Determine the (X, Y) coordinate at the center of the cell enclosing the given text.  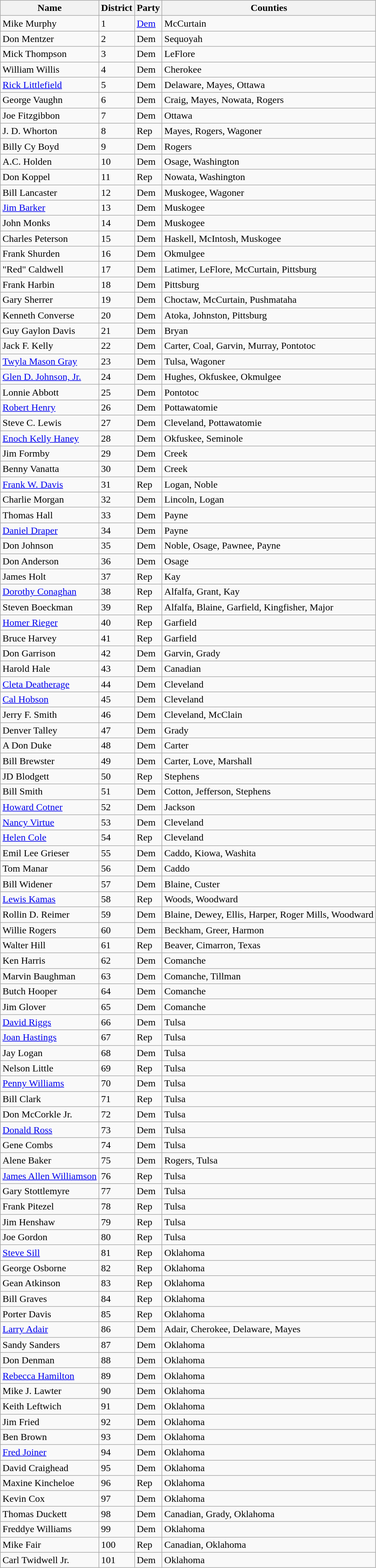
Jim Glover (50, 1007)
A.C. Holden (50, 161)
7 (117, 115)
George Osborne (50, 1268)
Carl Twidwell Jr. (50, 1560)
Gean Atkinson (50, 1283)
42 (117, 653)
58 (117, 899)
59 (117, 914)
Daniel Draper (50, 530)
Jackson (269, 807)
Billy Cy Boyd (50, 146)
44 (117, 684)
Osage, Washington (269, 161)
Don McCorkle Jr. (50, 1114)
Beckham, Greer, Harmon (269, 930)
Bill Clark (50, 1099)
Mayes, Rogers, Wagoner (269, 131)
17 (117, 269)
3 (117, 54)
Steve Sill (50, 1253)
73 (117, 1130)
J. D. Whorton (50, 131)
37 (117, 576)
Jim Barker (50, 208)
Guy Gaylon Davis (50, 331)
25 (117, 392)
Canadian (269, 669)
70 (117, 1084)
21 (117, 331)
98 (117, 1514)
36 (117, 561)
Stephens (269, 776)
54 (117, 838)
77 (117, 1191)
Bill Graves (50, 1299)
79 (117, 1222)
Cleveland, Pottawatomie (269, 423)
Donald Ross (50, 1130)
5 (117, 85)
Cotton, Jefferson, Stephens (269, 792)
Okmulgee (269, 254)
63 (117, 976)
George Vaughn (50, 100)
Jim Henshaw (50, 1222)
Ottawa (269, 115)
Frank W. Davis (50, 484)
Denver Talley (50, 730)
75 (117, 1160)
64 (117, 992)
71 (117, 1099)
52 (117, 807)
Tom Manar (50, 868)
95 (117, 1468)
Hughes, Okfuskee, Okmulgee (269, 377)
10 (117, 161)
Cal Hobson (50, 700)
22 (117, 346)
35 (117, 546)
Beaver, Cimarron, Texas (269, 945)
Blaine, Dewey, Ellis, Harper, Roger Mills, Woodward (269, 914)
Pontotoc (269, 392)
28 (117, 438)
Logan, Noble (269, 484)
Choctaw, McCurtain, Pushmataha (269, 300)
Kay (269, 576)
Joan Hastings (50, 1038)
Lewis Kamas (50, 899)
Comanche, Tillman (269, 976)
Woods, Woodward (269, 899)
Homer Rieger (50, 623)
Don Denman (50, 1360)
89 (117, 1375)
8 (117, 131)
Frank Shurden (50, 254)
93 (117, 1437)
Rollin D. Reimer (50, 914)
74 (117, 1145)
Bryan (269, 331)
56 (117, 868)
Caddo, Kiowa, Washita (269, 853)
23 (117, 361)
Larry Adair (50, 1329)
48 (117, 746)
Lonnie Abbott (50, 392)
80 (117, 1237)
James Holt (50, 576)
Cherokee (269, 69)
38 (117, 592)
94 (117, 1453)
Thomas Duckett (50, 1514)
45 (117, 700)
Bill Smith (50, 792)
Gary Stottlemyre (50, 1191)
Okfuskee, Seminole (269, 438)
26 (117, 407)
34 (117, 530)
John Monks (50, 223)
Joe Gordon (50, 1237)
Ken Harris (50, 961)
Twyla Mason Gray (50, 361)
Rick Littlefield (50, 85)
Gary Sherrer (50, 300)
Mike Murphy (50, 23)
Tulsa, Wagoner (269, 361)
Jerry F. Smith (50, 715)
Pittsburg (269, 285)
Bruce Harvey (50, 638)
12 (117, 193)
13 (117, 208)
84 (117, 1299)
Rebecca Hamilton (50, 1375)
Jim Fried (50, 1421)
68 (117, 1053)
Bill Lancaster (50, 193)
Don Mentzer (50, 39)
19 (117, 300)
69 (117, 1068)
61 (117, 945)
Latimer, LeFlore, McCurtain, Pittsburg (269, 269)
101 (117, 1560)
53 (117, 822)
31 (117, 484)
Porter Davis (50, 1314)
McCurtain (269, 23)
Caddo (269, 868)
Mick Thompson (50, 54)
Mike J. Lawter (50, 1391)
Rogers (269, 146)
Willie Rogers (50, 930)
16 (117, 254)
Helen Cole (50, 838)
Counties (269, 8)
Jack F. Kelly (50, 346)
81 (117, 1253)
57 (117, 884)
Walter Hill (50, 945)
Maxine Kincheloe (50, 1483)
49 (117, 761)
Don Koppel (50, 177)
32 (117, 500)
Bill Widener (50, 884)
Rogers, Tulsa (269, 1160)
Kenneth Converse (50, 315)
Sequoyah (269, 39)
33 (117, 515)
Howard Cotner (50, 807)
Penny Williams (50, 1084)
Emil Lee Grieser (50, 853)
Glen D. Johnson, Jr. (50, 377)
Frank Harbin (50, 285)
83 (117, 1283)
Alene Baker (50, 1160)
Adair, Cherokee, Delaware, Mayes (269, 1329)
99 (117, 1529)
Alfalfa, Blaine, Garfield, Kingfisher, Major (269, 607)
Harold Hale (50, 669)
David Riggs (50, 1022)
97 (117, 1499)
Garvin, Grady (269, 653)
Lincoln, Logan (269, 500)
Steven Boeckman (50, 607)
Alfalfa, Grant, Kay (269, 592)
27 (117, 423)
51 (117, 792)
Don Anderson (50, 561)
Nowata, Washington (269, 177)
24 (117, 377)
Frank Pitezel (50, 1207)
9 (117, 146)
1 (117, 23)
Nancy Virtue (50, 822)
78 (117, 1207)
4 (117, 69)
65 (117, 1007)
Carter (269, 746)
Joe Fitzgibbon (50, 115)
Benny Vanatta (50, 469)
85 (117, 1314)
41 (117, 638)
62 (117, 961)
Fred Joiner (50, 1453)
Jay Logan (50, 1053)
District (117, 8)
A Don Duke (50, 746)
JD Blodgett (50, 776)
91 (117, 1406)
Grady (269, 730)
Craig, Mayes, Nowata, Rogers (269, 100)
William Willis (50, 69)
Don Garrison (50, 653)
LeFlore (269, 54)
40 (117, 623)
96 (117, 1483)
90 (117, 1391)
Carter, Coal, Garvin, Murray, Pontotoc (269, 346)
Cleta Deatherage (50, 684)
Carter, Love, Marshall (269, 761)
Enoch Kelly Haney (50, 438)
55 (117, 853)
2 (117, 39)
30 (117, 469)
20 (117, 315)
Blaine, Custer (269, 884)
Noble, Osage, Pawnee, Payne (269, 546)
86 (117, 1329)
Cleveland, McClain (269, 715)
Nelson Little (50, 1068)
Steve C. Lewis (50, 423)
60 (117, 930)
82 (117, 1268)
39 (117, 607)
Canadian, Oklahoma (269, 1545)
Atoka, Johnston, Pittsburg (269, 315)
6 (117, 100)
100 (117, 1545)
Ben Brown (50, 1437)
Kevin Cox (50, 1499)
Butch Hooper (50, 992)
18 (117, 285)
47 (117, 730)
15 (117, 239)
29 (117, 454)
88 (117, 1360)
Party (148, 8)
Osage (269, 561)
Dorothy Conaghan (50, 592)
Sandy Sanders (50, 1345)
50 (117, 776)
Haskell, McIntosh, Muskogee (269, 239)
46 (117, 715)
11 (117, 177)
Bill Brewster (50, 761)
67 (117, 1038)
76 (117, 1176)
Thomas Hall (50, 515)
Delaware, Mayes, Ottawa (269, 85)
43 (117, 669)
Freddye Williams (50, 1529)
Jim Formby (50, 454)
Mike Fair (50, 1545)
Marvin Baughman (50, 976)
Charles Peterson (50, 239)
92 (117, 1421)
David Craighead (50, 1468)
Charlie Morgan (50, 500)
Name (50, 8)
James Allen Williamson (50, 1176)
87 (117, 1345)
Canadian, Grady, Oklahoma (269, 1514)
Pottawatomie (269, 407)
"Red" Caldwell (50, 269)
Don Johnson (50, 546)
Muskogee, Wagoner (269, 193)
66 (117, 1022)
72 (117, 1114)
Gene Combs (50, 1145)
Robert Henry (50, 407)
14 (117, 223)
Keith Leftwich (50, 1406)
